Find where the given text appears and provide that cell's center as (X, Y) coordinate. 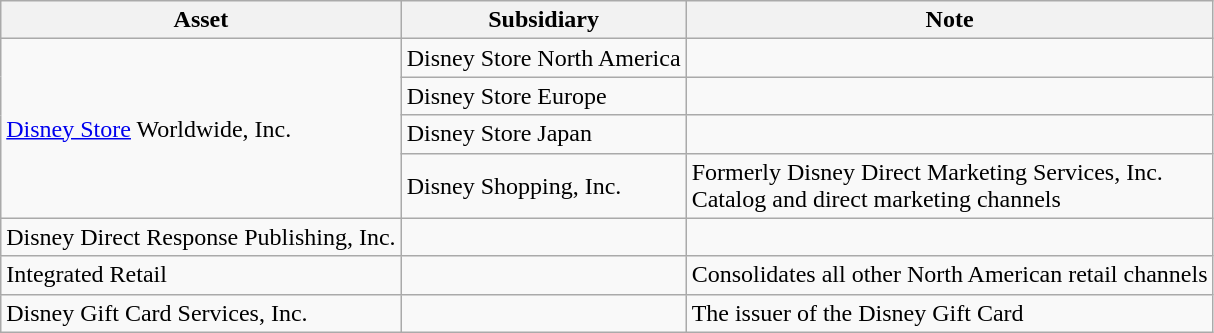
Note (950, 20)
Disney Store Worldwide, Inc. (201, 128)
Disney Direct Response Publishing, Inc. (201, 237)
Consolidates all other North American retail channels (950, 275)
Formerly Disney Direct Marketing Services, Inc.Catalog and direct marketing channels (950, 186)
Integrated Retail (201, 275)
Subsidiary (544, 20)
Disney Store Europe (544, 96)
Disney Store North America (544, 58)
Disney Store Japan (544, 134)
Asset (201, 20)
Disney Shopping, Inc. (544, 186)
The issuer of the Disney Gift Card (950, 313)
Disney Gift Card Services, Inc. (201, 313)
